Identify which cell holds the provided text, then report its (x, y) central coordinate. 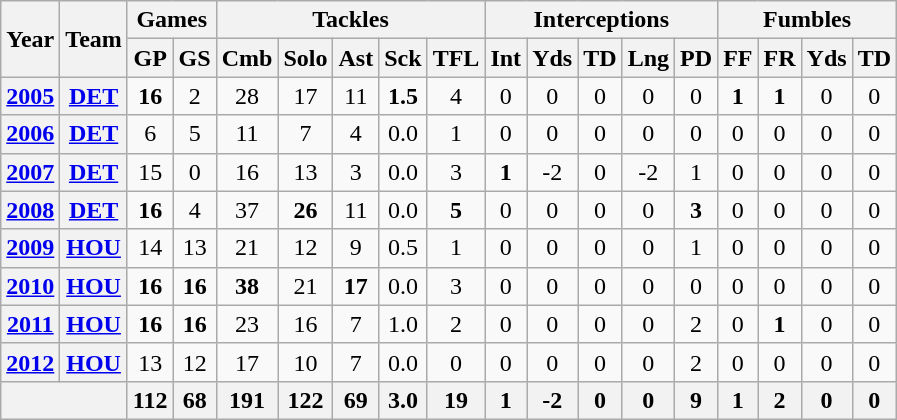
PD (696, 58)
10 (306, 362)
38 (247, 286)
TFL (456, 58)
Sck (403, 58)
Cmb (247, 58)
2006 (30, 134)
112 (150, 400)
14 (150, 248)
2009 (30, 248)
Fumbles (808, 20)
191 (247, 400)
15 (150, 172)
1.5 (403, 96)
Team (94, 39)
26 (306, 210)
Solo (306, 58)
3.0 (403, 400)
69 (356, 400)
Lng (648, 58)
2012 (30, 362)
FF (738, 58)
122 (306, 400)
2011 (30, 324)
Year (30, 39)
2010 (30, 286)
23 (247, 324)
37 (247, 210)
Games (172, 20)
Int (506, 58)
2008 (30, 210)
Tackles (350, 20)
GS (194, 58)
1.0 (403, 324)
2005 (30, 96)
FR (780, 58)
2007 (30, 172)
6 (150, 134)
68 (194, 400)
GP (150, 58)
0.5 (403, 248)
19 (456, 400)
Interceptions (602, 20)
28 (247, 96)
Ast (356, 58)
